Pinpoint the cell where the given text exists, returning its (x, y) midpoint coordinate. 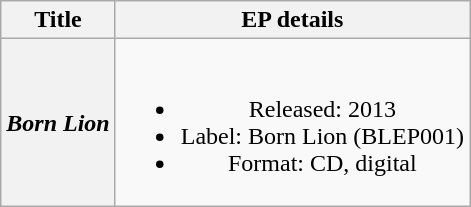
Born Lion (58, 122)
EP details (292, 20)
Title (58, 20)
Released: 2013Label: Born Lion (BLEP001)Format: CD, digital (292, 122)
